Scan for the cell matching the given text and deliver its [X, Y] coordinate at center. 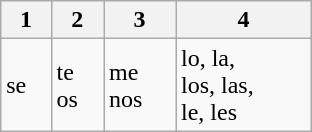
menos [140, 85]
3 [140, 20]
4 [244, 20]
se [26, 85]
lo, la,los, las,le, les [244, 85]
2 [77, 20]
teos [77, 85]
1 [26, 20]
